Detect which cell encompasses the target text, then output its [x, y] center coordinate. 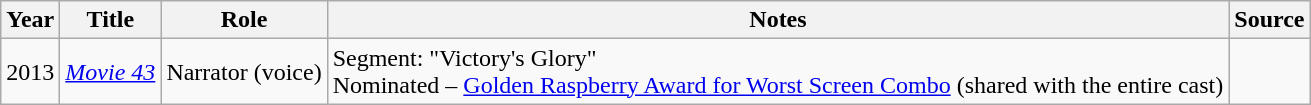
Title [110, 20]
Notes [778, 20]
Segment: "Victory's Glory"Nominated – Golden Raspberry Award for Worst Screen Combo (shared with the entire cast) [778, 72]
Role [244, 20]
Year [30, 20]
Movie 43 [110, 72]
Source [1270, 20]
Narrator (voice) [244, 72]
2013 [30, 72]
